Return the [X, Y] coordinate for the center point of the cell that contains the specified text.  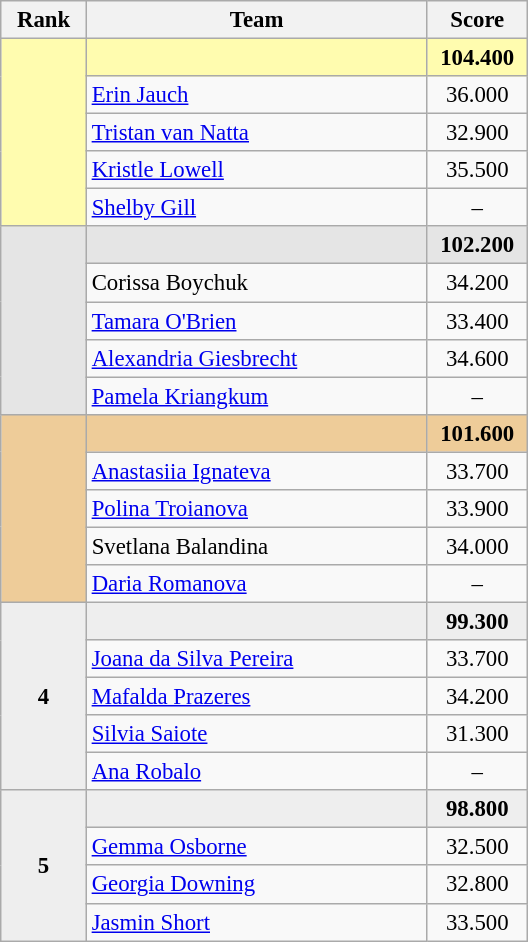
36.000 [478, 95]
Joana da Silva Pereira [256, 659]
Jasmin Short [256, 922]
4 [44, 696]
98.800 [478, 809]
Mafalda Prazeres [256, 697]
34.600 [478, 358]
Gemma Osborne [256, 847]
Score [478, 20]
Silvia Saiote [256, 734]
102.200 [478, 245]
101.600 [478, 433]
Tamara O'Brien [256, 321]
33.400 [478, 321]
34.000 [478, 546]
Shelby Gill [256, 208]
32.800 [478, 885]
32.900 [478, 133]
Svetlana Balandina [256, 546]
Corissa Boychuk [256, 283]
5 [44, 865]
35.500 [478, 170]
Tristan van Natta [256, 133]
Rank [44, 20]
Kristle Lowell [256, 170]
33.500 [478, 922]
Erin Jauch [256, 95]
Daria Romanova [256, 584]
Polina Troianova [256, 509]
104.400 [478, 58]
Anastasiia Ignateva [256, 471]
Georgia Downing [256, 885]
31.300 [478, 734]
Pamela Kriangkum [256, 396]
Ana Robalo [256, 772]
99.300 [478, 621]
Team [256, 20]
33.900 [478, 509]
Alexandria Giesbrecht [256, 358]
32.500 [478, 847]
